Pinpoint the cell where the given text exists, returning its [X, Y] midpoint coordinate. 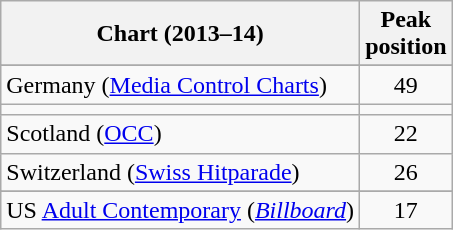
Peakposition [406, 34]
Switzerland (Swiss Hitparade) [180, 172]
22 [406, 134]
Chart (2013–14) [180, 34]
49 [406, 85]
Germany (Media Control Charts) [180, 85]
26 [406, 172]
US Adult Contemporary (Billboard) [180, 210]
Scotland (OCC) [180, 134]
17 [406, 210]
